Capture the cell that displays the provided text and extract its (x, y) central coordinate. 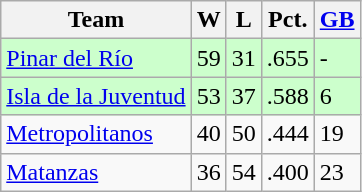
31 (244, 58)
Matanzas (96, 172)
.444 (288, 134)
GB (337, 20)
.588 (288, 96)
.400 (288, 172)
23 (337, 172)
- (337, 58)
W (208, 20)
50 (244, 134)
Team (96, 20)
19 (337, 134)
36 (208, 172)
54 (244, 172)
L (244, 20)
.655 (288, 58)
40 (208, 134)
Isla de la Juventud (96, 96)
59 (208, 58)
6 (337, 96)
Pinar del Río (96, 58)
Pct. (288, 20)
53 (208, 96)
Metropolitanos (96, 134)
37 (244, 96)
